Extract the [X, Y] coordinate from the center of the cell holding the provided text.  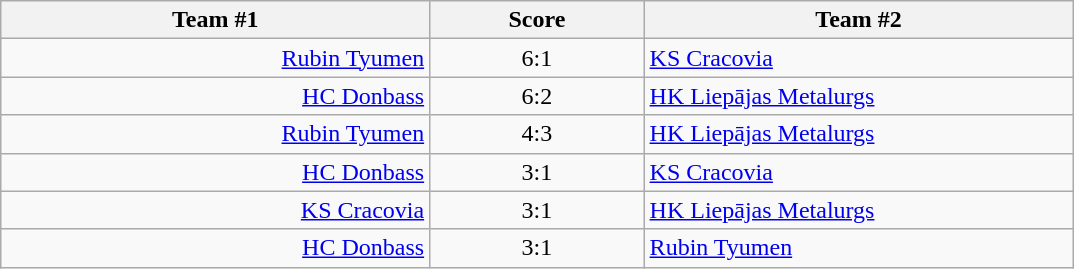
Team #1 [216, 20]
Score [537, 20]
6:1 [537, 58]
Team #2 [858, 20]
4:3 [537, 134]
6:2 [537, 96]
